Scan for the cell matching the given text and deliver its (X, Y) coordinate at center. 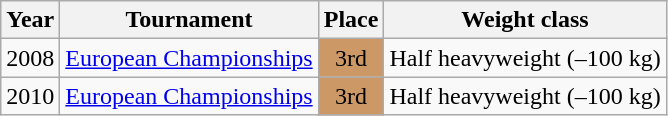
2008 (30, 58)
Year (30, 20)
Place (351, 20)
2010 (30, 96)
Tournament (189, 20)
Weight class (525, 20)
